Scan for the cell matching the given text and deliver its [x, y] coordinate at center. 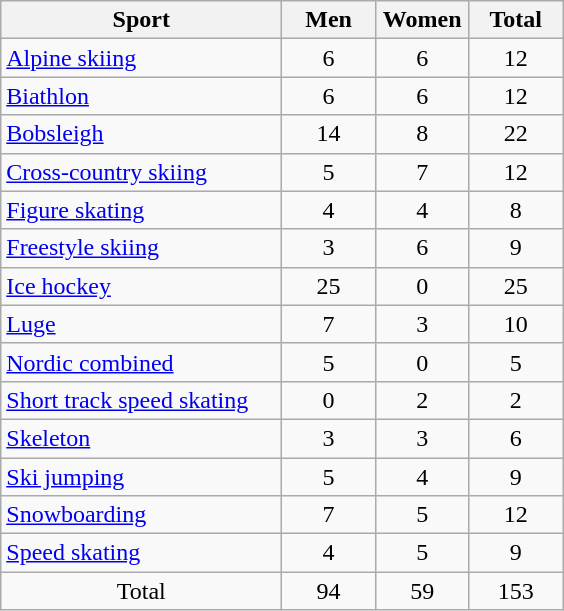
Ice hockey [142, 286]
Freestyle skiing [142, 248]
Alpine skiing [142, 58]
Figure skating [142, 210]
Speed skating [142, 553]
59 [422, 591]
Sport [142, 20]
10 [516, 324]
Skeleton [142, 438]
Men [329, 20]
Women [422, 20]
Snowboarding [142, 515]
22 [516, 134]
Nordic combined [142, 362]
Bobsleigh [142, 134]
Cross-country skiing [142, 172]
14 [329, 134]
Ski jumping [142, 477]
Short track speed skating [142, 400]
94 [329, 591]
153 [516, 591]
Luge [142, 324]
Biathlon [142, 96]
